Capture the cell that displays the provided text and extract its (X, Y) central coordinate. 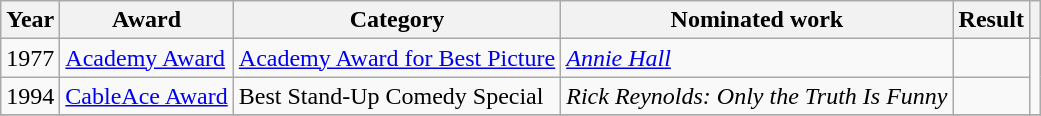
Category (396, 20)
1994 (30, 96)
Academy Award for Best Picture (396, 58)
1977 (30, 58)
Annie Hall (757, 58)
Award (146, 20)
Academy Award (146, 58)
Result (991, 20)
Best Stand-Up Comedy Special (396, 96)
Nominated work (757, 20)
Year (30, 20)
CableAce Award (146, 96)
Rick Reynolds: Only the Truth Is Funny (757, 96)
